Capture the cell that displays the provided text and extract its (x, y) central coordinate. 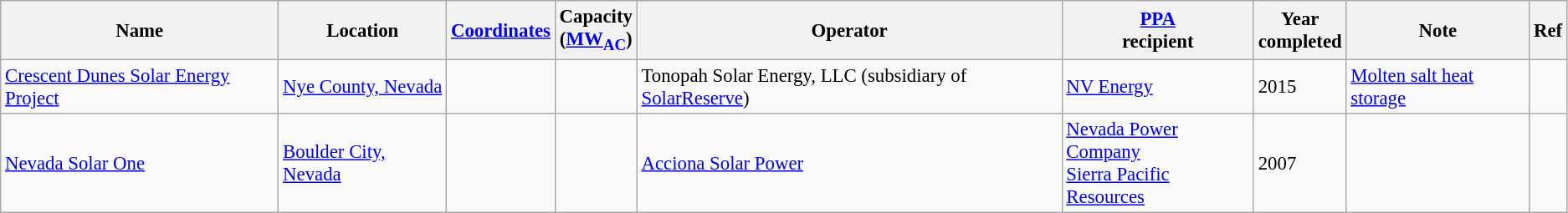
Crescent Dunes Solar Energy Project (140, 87)
Tonopah Solar Energy, LLC (subsidiary of SolarReserve) (849, 87)
Nevada Power CompanySierra Pacific Resources (1158, 164)
NV Energy (1158, 87)
Name (140, 30)
Acciona Solar Power (849, 164)
PPArecipient (1158, 30)
Operator (849, 30)
Coordinates (501, 30)
Ref (1548, 30)
Nye County, Nevada (363, 87)
Yearcompleted (1300, 30)
Boulder City, Nevada (363, 164)
Molten salt heat storage (1437, 87)
Location (363, 30)
2015 (1300, 87)
2007 (1300, 164)
Nevada Solar One (140, 164)
Note (1437, 30)
Capacity(MWAC) (596, 30)
